Output the [X, Y] coordinate of the center of the cell containing the given text.  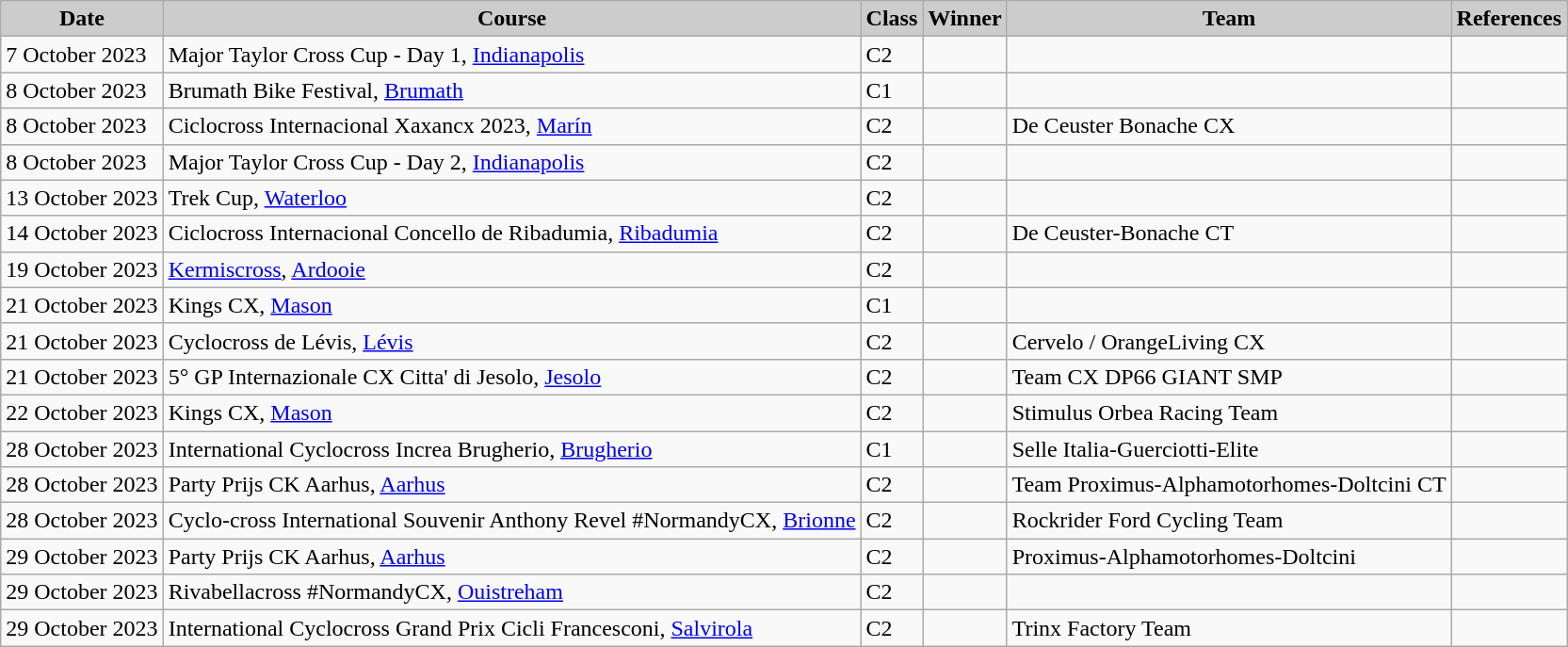
Date [82, 19]
Team [1229, 19]
Cyclocross de Lévis, Lévis [512, 341]
Ciclocross Internacional Xaxancx 2023, Marín [512, 126]
Selle Italia-Guerciotti-Elite [1229, 449]
International Cyclocross Grand Prix Cicli Francesconi, Salvirola [512, 628]
14 October 2023 [82, 234]
22 October 2023 [82, 412]
De Ceuster Bonache CX [1229, 126]
Brumath Bike Festival, Brumath [512, 90]
Major Taylor Cross Cup - Day 2, Indianapolis [512, 162]
Kermiscross, Ardooie [512, 269]
Proximus-Alphamotorhomes-Doltcini [1229, 557]
Stimulus Orbea Racing Team [1229, 412]
International Cyclocross Increa Brugherio, Brugherio [512, 449]
19 October 2023 [82, 269]
7 October 2023 [82, 55]
Cervelo / OrangeLiving CX [1229, 341]
Rivabellacross #NormandyCX, Ouistreham [512, 592]
Major Taylor Cross Cup - Day 1, Indianapolis [512, 55]
Class [892, 19]
Team CX DP66 GIANT SMP [1229, 377]
13 October 2023 [82, 198]
Trek Cup, Waterloo [512, 198]
Winner [964, 19]
Rockrider Ford Cycling Team [1229, 521]
Ciclocross Internacional Concello de Ribadumia, Ribadumia [512, 234]
References [1509, 19]
Team Proximus-Alphamotorhomes-Doltcini CT [1229, 485]
Trinx Factory Team [1229, 628]
De Ceuster-Bonache CT [1229, 234]
Course [512, 19]
5° GP Internazionale CX Citta' di Jesolo, Jesolo [512, 377]
Cyclo-cross International Souvenir Anthony Revel #NormandyCX, Brionne [512, 521]
